Scan for the cell matching the given text and deliver its [X, Y] coordinate at center. 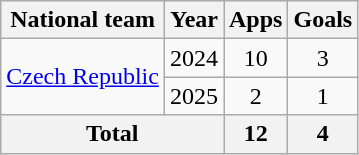
3 [323, 58]
Total [112, 134]
4 [323, 134]
Czech Republic [83, 77]
1 [323, 96]
National team [83, 20]
2 [256, 96]
Goals [323, 20]
Year [194, 20]
10 [256, 58]
12 [256, 134]
2025 [194, 96]
2024 [194, 58]
Apps [256, 20]
